From the cell containing the given text, extract its center point as (X, Y) coordinate. 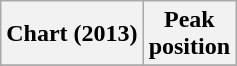
Chart (2013) (72, 34)
Peakposition (189, 34)
